For the text-containing cell, return its midpoint in (x, y) coordinate format. 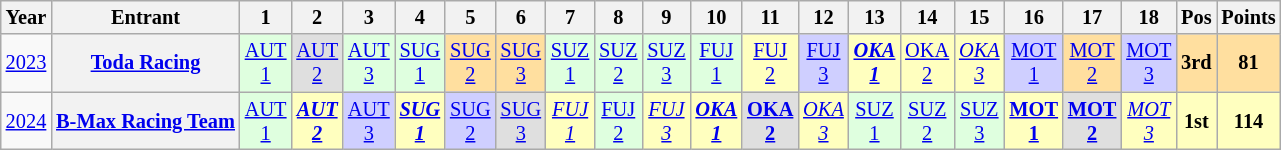
18 (1148, 17)
2023 (26, 63)
114 (1249, 121)
3rd (1196, 63)
Pos (1196, 17)
Year (26, 17)
8 (618, 17)
9 (666, 17)
Entrant (146, 17)
B-Max Racing Team (146, 121)
2 (317, 17)
14 (927, 17)
1 (266, 17)
16 (1034, 17)
12 (823, 17)
13 (875, 17)
1st (1196, 121)
17 (1092, 17)
11 (770, 17)
3 (369, 17)
5 (470, 17)
6 (521, 17)
15 (979, 17)
2024 (26, 121)
4 (420, 17)
Points (1249, 17)
7 (570, 17)
81 (1249, 63)
Toda Racing (146, 63)
10 (717, 17)
